From the cell containing the given text, extract its center point as (X, Y) coordinate. 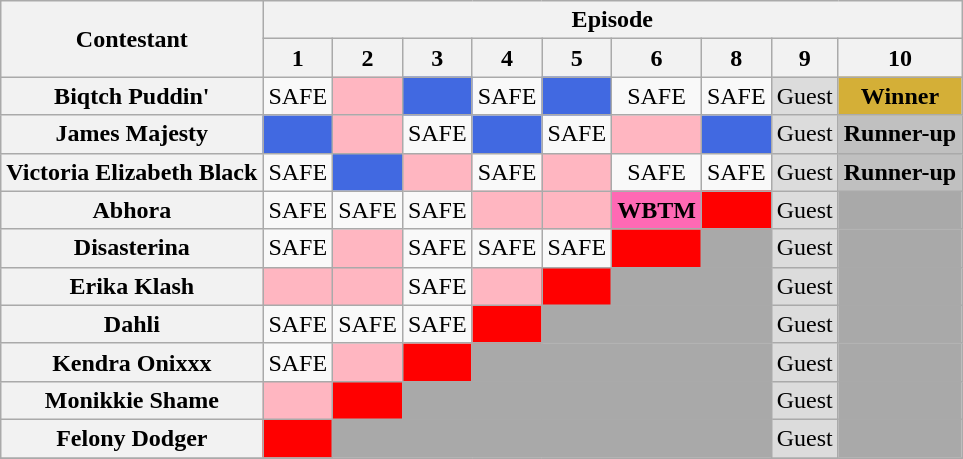
8 (736, 58)
Erika Klash (132, 286)
1 (298, 58)
Winner (900, 96)
10 (900, 58)
Kendra Onixxx (132, 362)
3 (437, 58)
5 (577, 58)
2 (368, 58)
9 (804, 58)
4 (507, 58)
Disasterina (132, 248)
Dahli (132, 324)
Biqtch Puddin' (132, 96)
Felony Dodger (132, 438)
Abhora (132, 210)
Victoria Elizabeth Black (132, 172)
Contestant (132, 39)
WBTM (657, 210)
6 (657, 58)
Monikkie Shame (132, 400)
Episode (612, 20)
James Majesty (132, 134)
